Locate the cell with the specified text and output its (x, y) center coordinate. 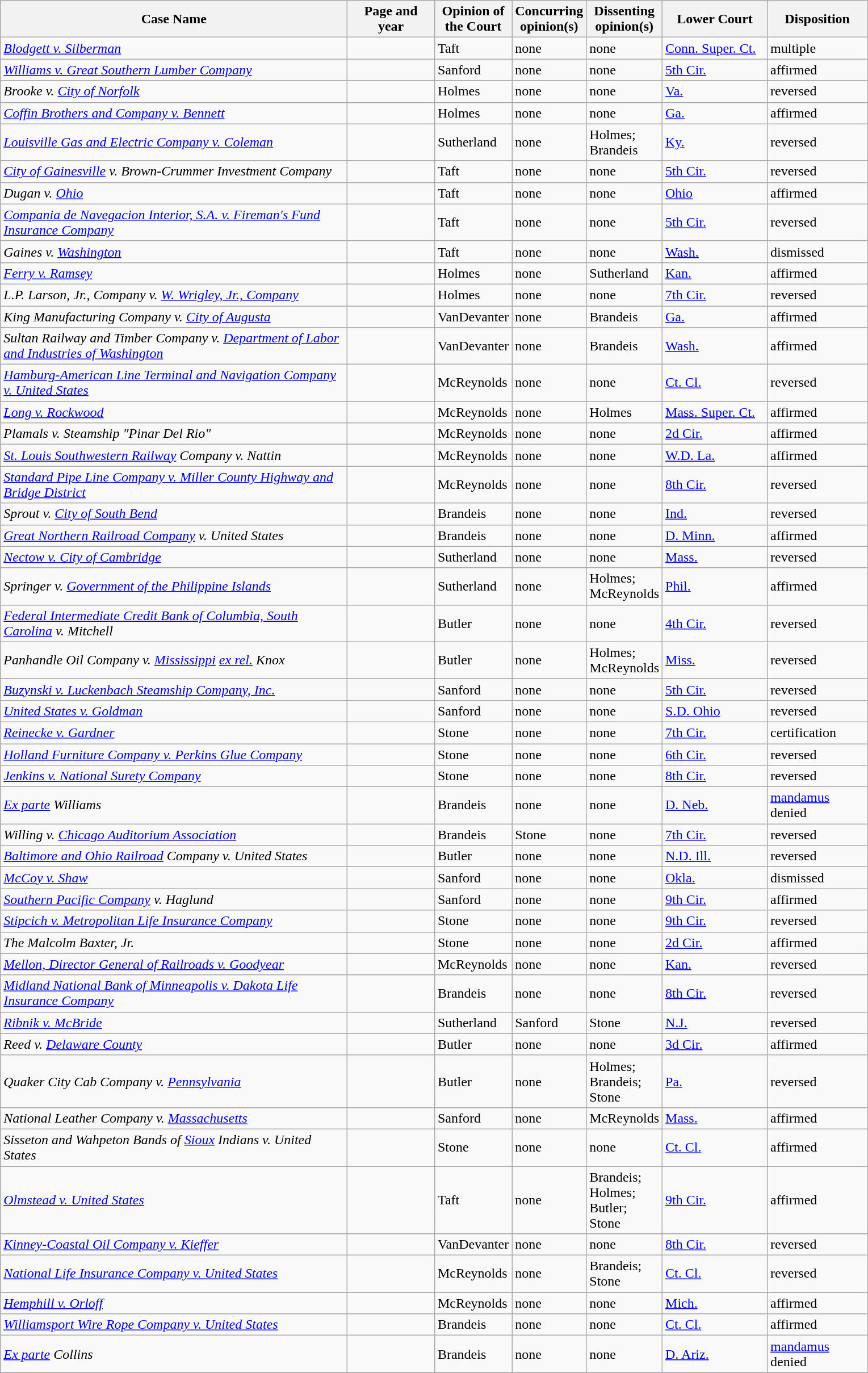
W.D. La. (715, 455)
Willing v. Chicago Auditorium Association (174, 835)
Disposition (817, 19)
Compania de Navegacion Interior, S.A. v. Fireman's Fund Insurance Company (174, 223)
Brandeis; Stone (624, 1274)
Va. (715, 91)
Holmes; Brandeis; Stone (624, 1081)
Mass. Super. Ct. (715, 412)
Springer v. Government of the Philippine Islands (174, 586)
Louisville Gas and Electric Company v. Coleman (174, 142)
Baltimore and Ohio Railroad Company v. United States (174, 856)
Holmes; Brandeis (624, 142)
Brooke v. City of Norfolk (174, 91)
Hemphill v. Orloff (174, 1303)
Hamburg-American Line Terminal and Navigation Company v. United States (174, 383)
St. Louis Southwestern Railway Company v. Nattin (174, 455)
Mich. (715, 1303)
King Manufacturing Company v. City of Augusta (174, 316)
Blodgett v. Silberman (174, 48)
Nectow v. City of Cambridge (174, 557)
Midland National Bank of Minneapolis v. Dakota Life Insurance Company (174, 994)
United States v. Goldman (174, 711)
Gaines v. Washington (174, 252)
Lower Court (715, 19)
Reed v. Delaware County (174, 1044)
L.P. Larson, Jr., Company v. W. Wrigley, Jr., Company (174, 295)
National Life Insurance Company v. United States (174, 1274)
N.J. (715, 1023)
Ex parte Collins (174, 1354)
multiple (817, 48)
certification (817, 732)
Quaker City Cab Company v. Pennsylvania (174, 1081)
Panhandle Oil Company v. Mississippi ex rel. Knox (174, 660)
Long v. Rockwood (174, 412)
S.D. Ohio (715, 711)
Conn. Super. Ct. (715, 48)
Ribnik v. McBride (174, 1023)
McCoy v. Shaw (174, 878)
Southern Pacific Company v. Haglund (174, 899)
Pa. (715, 1081)
City of Gainesville v. Brown-Crummer Investment Company (174, 171)
Ferry v. Ramsey (174, 273)
Federal Intermediate Credit Bank of Columbia, South Carolina v. Mitchell (174, 623)
Dissenting opinion(s) (624, 19)
Mellon, Director General of Railroads v. Goodyear (174, 964)
Dugan v. Ohio (174, 193)
Concurring opinion(s) (550, 19)
D. Neb. (715, 805)
Ohio (715, 193)
Page and year (391, 19)
Stipcich v. Metropolitan Life Insurance Company (174, 921)
Okla. (715, 878)
Great Northern Railroad Company v. United States (174, 535)
Opinion of the Court (473, 19)
Ky. (715, 142)
Sprout v. City of South Bend (174, 514)
Ex parte Williams (174, 805)
Plamals v. Steamship "Pinar Del Rio" (174, 434)
Brandeis; Holmes; Butler; Stone (624, 1200)
Jenkins v. National Surety Company (174, 776)
4th Cir. (715, 623)
Williamsport Wire Rope Company v. United States (174, 1325)
National Leather Company v. Massachusetts (174, 1118)
Sultan Railway and Timber Company v. Department of Labor and Industries of Washington (174, 346)
Sisseton and Wahpeton Bands of Sioux Indians v. United States (174, 1147)
Buzynski v. Luckenbach Steamship Company, Inc. (174, 689)
Standard Pipe Line Company v. Miller County Highway and Bridge District (174, 485)
The Malcolm Baxter, Jr. (174, 943)
3d Cir. (715, 1044)
Ind. (715, 514)
Coffin Brothers and Company v. Bennett (174, 113)
D. Minn. (715, 535)
D. Ariz. (715, 1354)
Miss. (715, 660)
Olmstead v. United States (174, 1200)
Phil. (715, 586)
Reinecke v. Gardner (174, 732)
Kinney-Coastal Oil Company v. Kieffer (174, 1245)
6th Cir. (715, 755)
Williams v. Great Southern Lumber Company (174, 70)
Case Name (174, 19)
Holland Furniture Company v. Perkins Glue Company (174, 755)
N.D. Ill. (715, 856)
